Output the (x, y) coordinate of the center of the cell containing the given text.  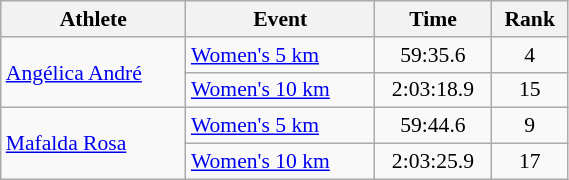
4 (530, 55)
2:03:18.9 (434, 90)
9 (530, 126)
15 (530, 90)
Time (434, 19)
17 (530, 162)
2:03:25.9 (434, 162)
Rank (530, 19)
Event (280, 19)
Angélica André (94, 72)
59:35.6 (434, 55)
Mafalda Rosa (94, 144)
59:44.6 (434, 126)
Athlete (94, 19)
